Determine the (X, Y) coordinate at the center of the cell enclosing the given text.  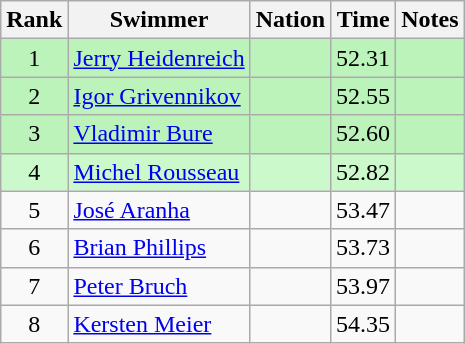
Brian Phillips (159, 248)
6 (34, 248)
1 (34, 58)
2 (34, 96)
52.60 (364, 134)
Kersten Meier (159, 324)
53.47 (364, 210)
Rank (34, 20)
3 (34, 134)
8 (34, 324)
52.55 (364, 96)
52.31 (364, 58)
Michel Rousseau (159, 172)
Vladimir Bure (159, 134)
53.97 (364, 286)
Igor Grivennikov (159, 96)
52.82 (364, 172)
53.73 (364, 248)
Time (364, 20)
4 (34, 172)
José Aranha (159, 210)
Jerry Heidenreich (159, 58)
Swimmer (159, 20)
5 (34, 210)
Peter Bruch (159, 286)
Nation (290, 20)
54.35 (364, 324)
Notes (430, 20)
7 (34, 286)
